Identify which cell holds the provided text, then report its (X, Y) central coordinate. 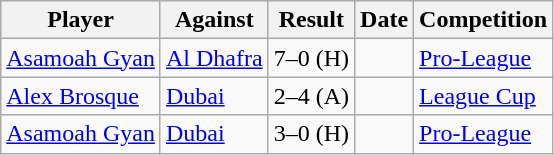
Al Dhafra (214, 58)
7–0 (H) (311, 58)
3–0 (H) (311, 134)
Against (214, 20)
2–4 (A) (311, 96)
Alex Brosque (81, 96)
Competition (484, 20)
League Cup (484, 96)
Player (81, 20)
Result (311, 20)
Date (384, 20)
